Output the [x, y] coordinate of the center of the cell containing the given text.  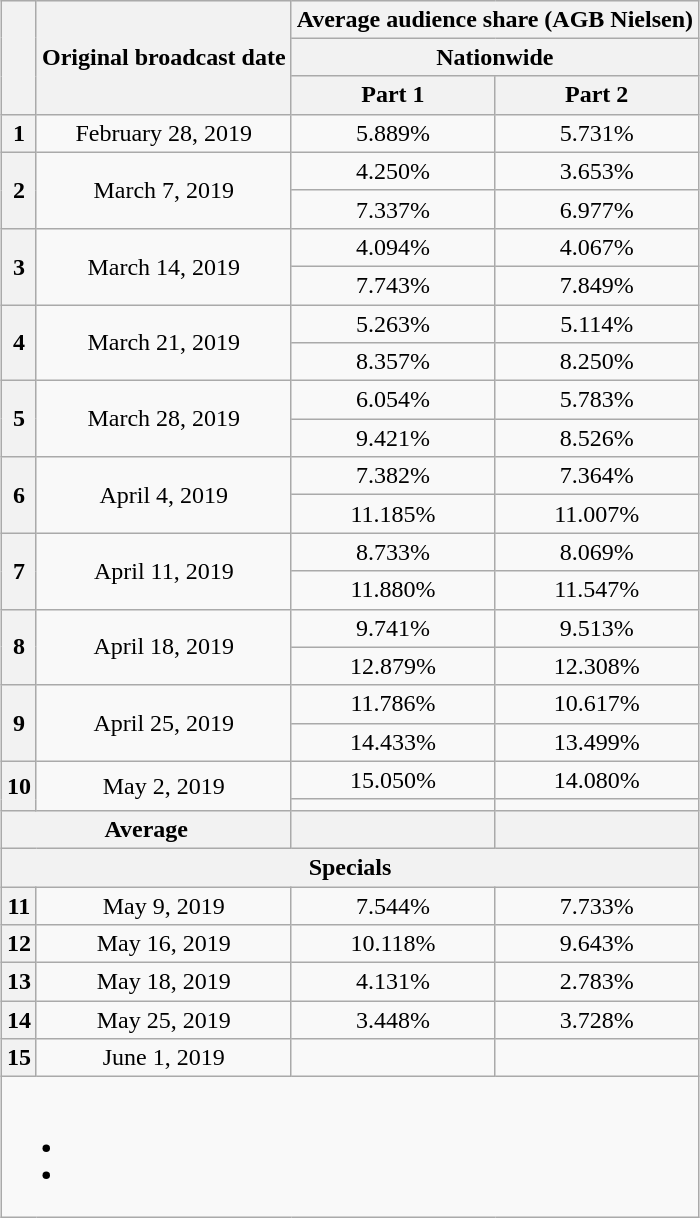
5.731% [597, 133]
7.382% [393, 476]
9.421% [393, 438]
8.733% [393, 552]
5.889% [393, 133]
9.741% [393, 628]
Original broadcast date [164, 57]
6.054% [393, 400]
4.067% [597, 247]
April 18, 2019 [164, 647]
June 1, 2019 [164, 1058]
11.547% [597, 590]
Average [146, 829]
7.544% [393, 905]
6 [18, 495]
14 [18, 1020]
7.337% [393, 209]
Nationwide [494, 57]
May 16, 2019 [164, 944]
March 14, 2019 [164, 266]
4 [18, 342]
Average audience share (AGB Nielsen) [494, 19]
11 [18, 905]
12.879% [393, 666]
5 [18, 419]
3.653% [597, 171]
13.499% [597, 742]
8 [18, 647]
May 25, 2019 [164, 1020]
11.007% [597, 514]
14.433% [393, 742]
12.308% [597, 666]
15.050% [393, 780]
March 7, 2019 [164, 190]
3.728% [597, 1020]
8.357% [393, 362]
13 [18, 982]
1 [18, 133]
March 28, 2019 [164, 419]
9 [18, 723]
8.250% [597, 362]
7.743% [393, 285]
Part 1 [393, 95]
7.849% [597, 285]
10 [18, 786]
7.733% [597, 905]
April 25, 2019 [164, 723]
9.513% [597, 628]
May 18, 2019 [164, 982]
11.880% [393, 590]
6.977% [597, 209]
April 4, 2019 [164, 495]
12 [18, 944]
Part 2 [597, 95]
3 [18, 266]
4.094% [393, 247]
10.617% [597, 704]
March 21, 2019 [164, 342]
11.185% [393, 514]
7 [18, 571]
7.364% [597, 476]
11.786% [393, 704]
14.080% [597, 780]
5.114% [597, 323]
May 2, 2019 [164, 786]
8.069% [597, 552]
2.783% [597, 982]
Specials [350, 867]
8.526% [597, 438]
February 28, 2019 [164, 133]
10.118% [393, 944]
4.250% [393, 171]
5.783% [597, 400]
15 [18, 1058]
May 9, 2019 [164, 905]
April 11, 2019 [164, 571]
3.448% [393, 1020]
4.131% [393, 982]
5.263% [393, 323]
2 [18, 190]
9.643% [597, 944]
